For the text-containing cell, return its midpoint in [x, y] coordinate format. 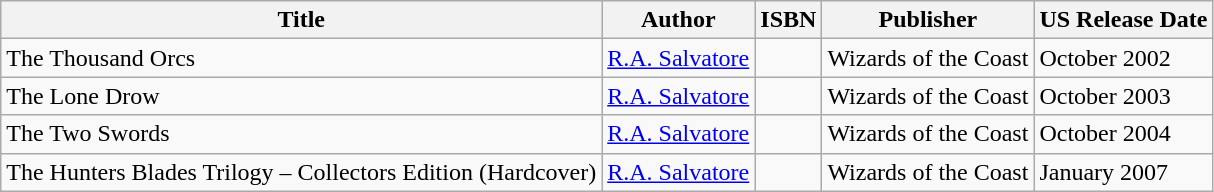
The Hunters Blades Trilogy – Collectors Edition (Hardcover) [302, 172]
Title [302, 20]
Publisher [928, 20]
October 2004 [1124, 134]
The Thousand Orcs [302, 58]
October 2003 [1124, 96]
January 2007 [1124, 172]
The Two Swords [302, 134]
ISBN [788, 20]
The Lone Drow [302, 96]
US Release Date [1124, 20]
Author [678, 20]
October 2002 [1124, 58]
